Return [x, y] of the center of cell containing provided text 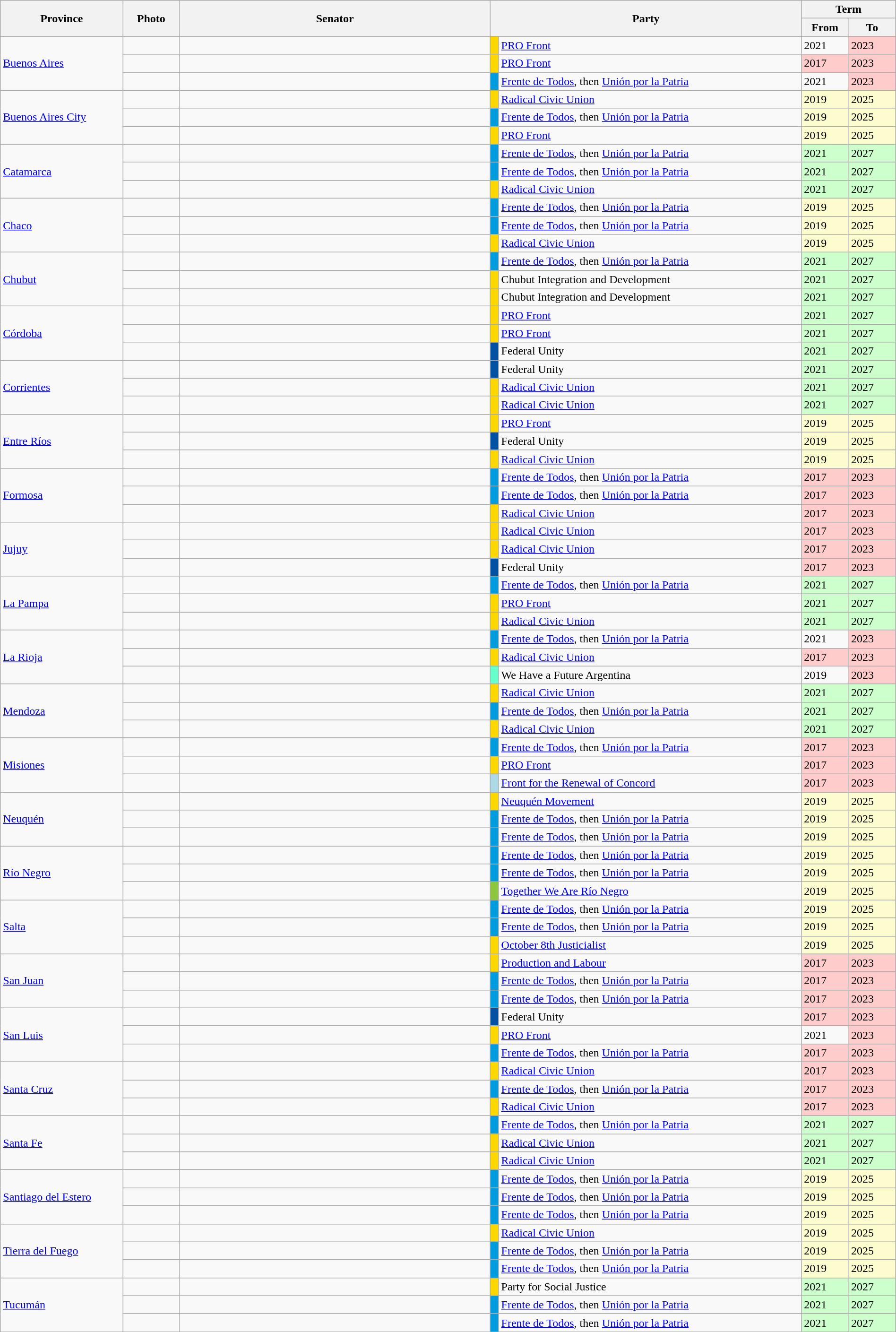
To [872, 27]
Chubut [61, 279]
Party for Social Justice [650, 1287]
Entre Ríos [61, 441]
Mendoza [61, 711]
From [825, 27]
Tucumán [61, 1305]
Tierra del Fuego [61, 1251]
Santa Fe [61, 1143]
We Have a Future Argentina [650, 675]
Córdoba [61, 333]
Production and Labour [650, 963]
Santiago del Estero [61, 1197]
Corrientes [61, 387]
Buenos Aires City [61, 117]
Formosa [61, 495]
Front for the Renewal of Concord [650, 783]
Salta [61, 927]
Buenos Aires [61, 63]
Photo [151, 18]
Santa Cruz [61, 1089]
Catamarca [61, 171]
Río Negro [61, 873]
San Luis [61, 1035]
La Pampa [61, 603]
Province [61, 18]
Party [646, 18]
Neuquén [61, 819]
La Rioja [61, 657]
San Juan [61, 981]
Jujuy [61, 549]
Misiones [61, 765]
Together We Are Río Negro [650, 891]
Senator [335, 18]
Chaco [61, 225]
October 8th Justicialist [650, 945]
Neuquén Movement [650, 801]
Term [849, 9]
